Extract the [x, y] coordinate from the center of the cell holding the provided text.  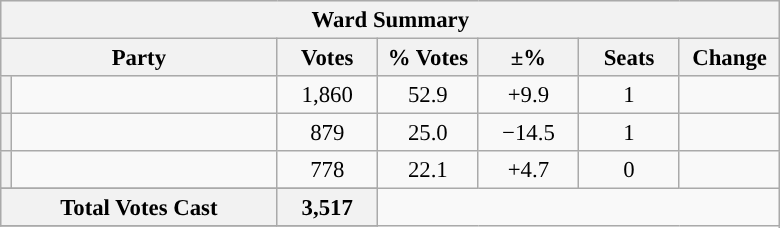
52.9 [428, 95]
±% [528, 58]
Change [730, 58]
879 [328, 133]
3,517 [328, 208]
+4.7 [528, 170]
25.0 [428, 133]
+9.9 [528, 95]
Votes [328, 58]
Total Votes Cast [139, 208]
22.1 [428, 170]
−14.5 [528, 133]
Ward Summary [390, 20]
1,860 [328, 95]
Party [139, 58]
0 [630, 170]
778 [328, 170]
% Votes [428, 58]
Seats [630, 58]
